For the text-containing cell, return its midpoint in (x, y) coordinate format. 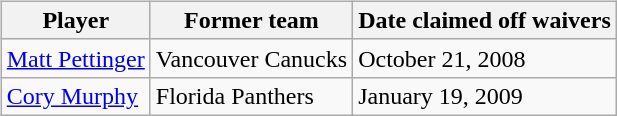
Cory Murphy (76, 96)
October 21, 2008 (485, 58)
Date claimed off waivers (485, 20)
Florida Panthers (251, 96)
Player (76, 20)
Vancouver Canucks (251, 58)
January 19, 2009 (485, 96)
Former team (251, 20)
Matt Pettinger (76, 58)
